Find where the given text appears and provide that cell's center as [X, Y] coordinate. 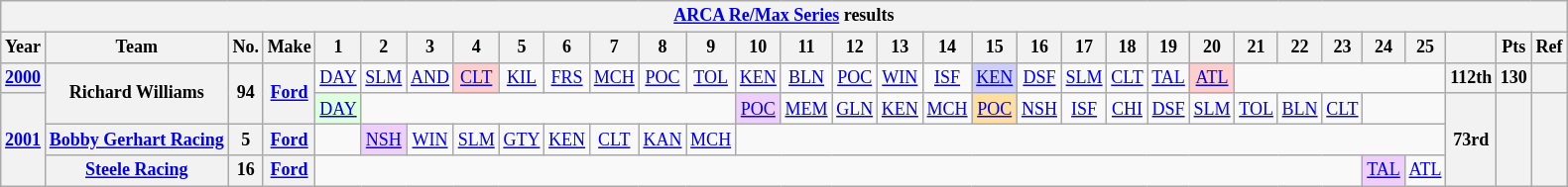
9 [711, 47]
KAN [663, 139]
12 [855, 47]
21 [1256, 47]
GLN [855, 109]
130 [1514, 77]
6 [567, 47]
2000 [24, 77]
19 [1168, 47]
11 [806, 47]
2001 [24, 140]
Richard Williams [137, 93]
2 [384, 47]
73rd [1472, 140]
Team [137, 47]
10 [758, 47]
13 [901, 47]
Bobby Gerhart Racing [137, 139]
17 [1084, 47]
94 [246, 93]
ARCA Re/Max Series results [784, 16]
Steele Racing [137, 170]
4 [476, 47]
Pts [1514, 47]
7 [614, 47]
1 [338, 47]
3 [430, 47]
22 [1299, 47]
FRS [567, 77]
CHI [1127, 109]
8 [663, 47]
20 [1212, 47]
KIL [522, 77]
Year [24, 47]
Make [290, 47]
14 [947, 47]
24 [1384, 47]
18 [1127, 47]
15 [995, 47]
AND [430, 77]
112th [1472, 77]
MEM [806, 109]
GTY [522, 139]
23 [1343, 47]
No. [246, 47]
25 [1425, 47]
Ref [1549, 47]
